Output the [x, y] coordinate of the center of the cell containing the given text.  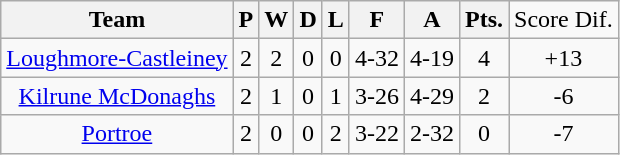
2-32 [432, 134]
4-32 [376, 58]
+13 [564, 58]
Team [117, 20]
3-26 [376, 96]
Kilrune McDonaghs [117, 96]
F [376, 20]
-6 [564, 96]
P [246, 20]
3-22 [376, 134]
4 [484, 58]
A [432, 20]
Portroe [117, 134]
4-29 [432, 96]
L [336, 20]
Pts. [484, 20]
-7 [564, 134]
Loughmore-Castleiney [117, 58]
D [308, 20]
4-19 [432, 58]
W [276, 20]
Score Dif. [564, 20]
